Determine the [x, y] coordinate at the center of the cell enclosing the given text.  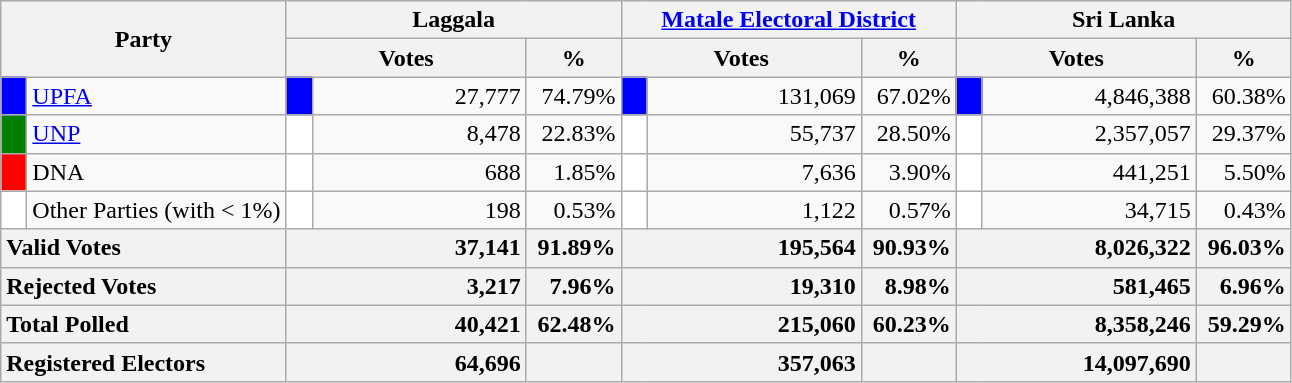
5.50% [1244, 172]
37,141 [406, 248]
60.38% [1244, 96]
Sri Lanka [1124, 20]
29.37% [1244, 134]
22.83% [574, 134]
441,251 [1089, 172]
8,358,246 [1076, 324]
0.43% [1244, 210]
55,737 [754, 134]
91.89% [574, 248]
2,357,057 [1089, 134]
688 [419, 172]
Rejected Votes [144, 286]
198 [419, 210]
Matale Electoral District [788, 20]
3,217 [406, 286]
3.90% [908, 172]
UNP [156, 134]
59.29% [1244, 324]
Valid Votes [144, 248]
UPFA [156, 96]
Laggala [454, 20]
Registered Electors [144, 362]
0.57% [908, 210]
64,696 [406, 362]
6.96% [1244, 286]
60.23% [908, 324]
1.85% [574, 172]
8,026,322 [1076, 248]
8,478 [419, 134]
215,060 [741, 324]
62.48% [574, 324]
74.79% [574, 96]
14,097,690 [1076, 362]
0.53% [574, 210]
90.93% [908, 248]
7.96% [574, 286]
67.02% [908, 96]
4,846,388 [1089, 96]
Other Parties (with < 1%) [156, 210]
34,715 [1089, 210]
357,063 [741, 362]
Party [144, 39]
DNA [156, 172]
27,777 [419, 96]
19,310 [741, 286]
8.98% [908, 286]
195,564 [741, 248]
40,421 [406, 324]
Total Polled [144, 324]
7,636 [754, 172]
131,069 [754, 96]
581,465 [1076, 286]
28.50% [908, 134]
1,122 [754, 210]
96.03% [1244, 248]
